Extract the [X, Y] coordinate from the center of the cell holding the provided text.  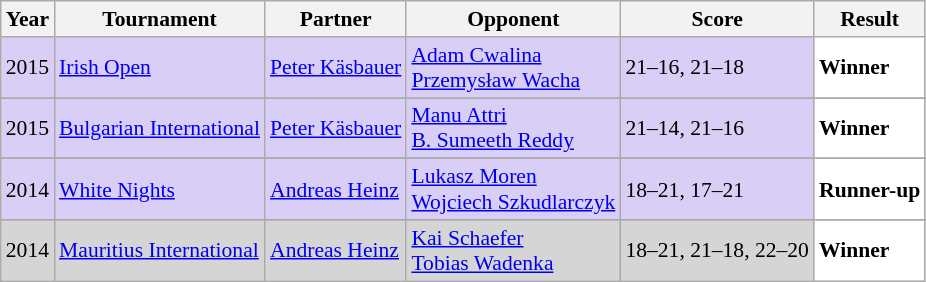
Tournament [160, 19]
21–14, 21–16 [717, 128]
Partner [336, 19]
Result [870, 19]
Mauritius International [160, 250]
Runner-up [870, 190]
Lukasz Moren Wojciech Szkudlarczyk [513, 190]
Irish Open [160, 68]
18–21, 17–21 [717, 190]
Opponent [513, 19]
18–21, 21–18, 22–20 [717, 250]
Kai Schaefer Tobias Wadenka [513, 250]
Bulgarian International [160, 128]
Score [717, 19]
Adam Cwalina Przemysław Wacha [513, 68]
Manu Attri B. Sumeeth Reddy [513, 128]
21–16, 21–18 [717, 68]
White Nights [160, 190]
Year [28, 19]
